Find where the given text appears and provide that cell's center as (x, y) coordinate. 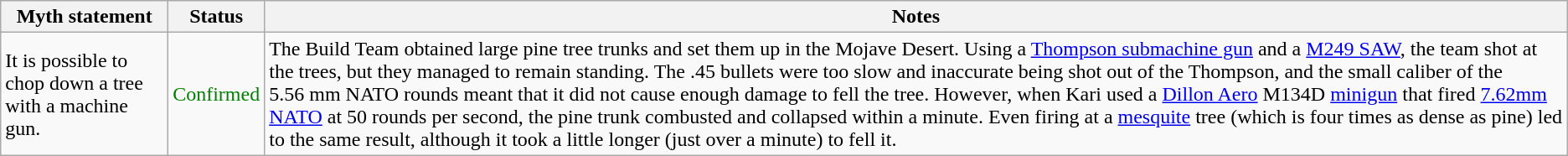
Confirmed (216, 94)
It is possible to chop down a tree with a machine gun. (85, 94)
Notes (916, 17)
Myth statement (85, 17)
Status (216, 17)
